Output the (X, Y) coordinate of the center of the cell containing the given text.  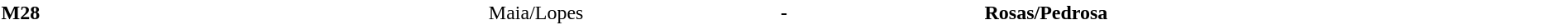
- (784, 12)
Maia/Lopes (425, 12)
Rosas/Pedrosa (1275, 12)
M28 (132, 12)
